From the cell containing the given text, extract its center point as (x, y) coordinate. 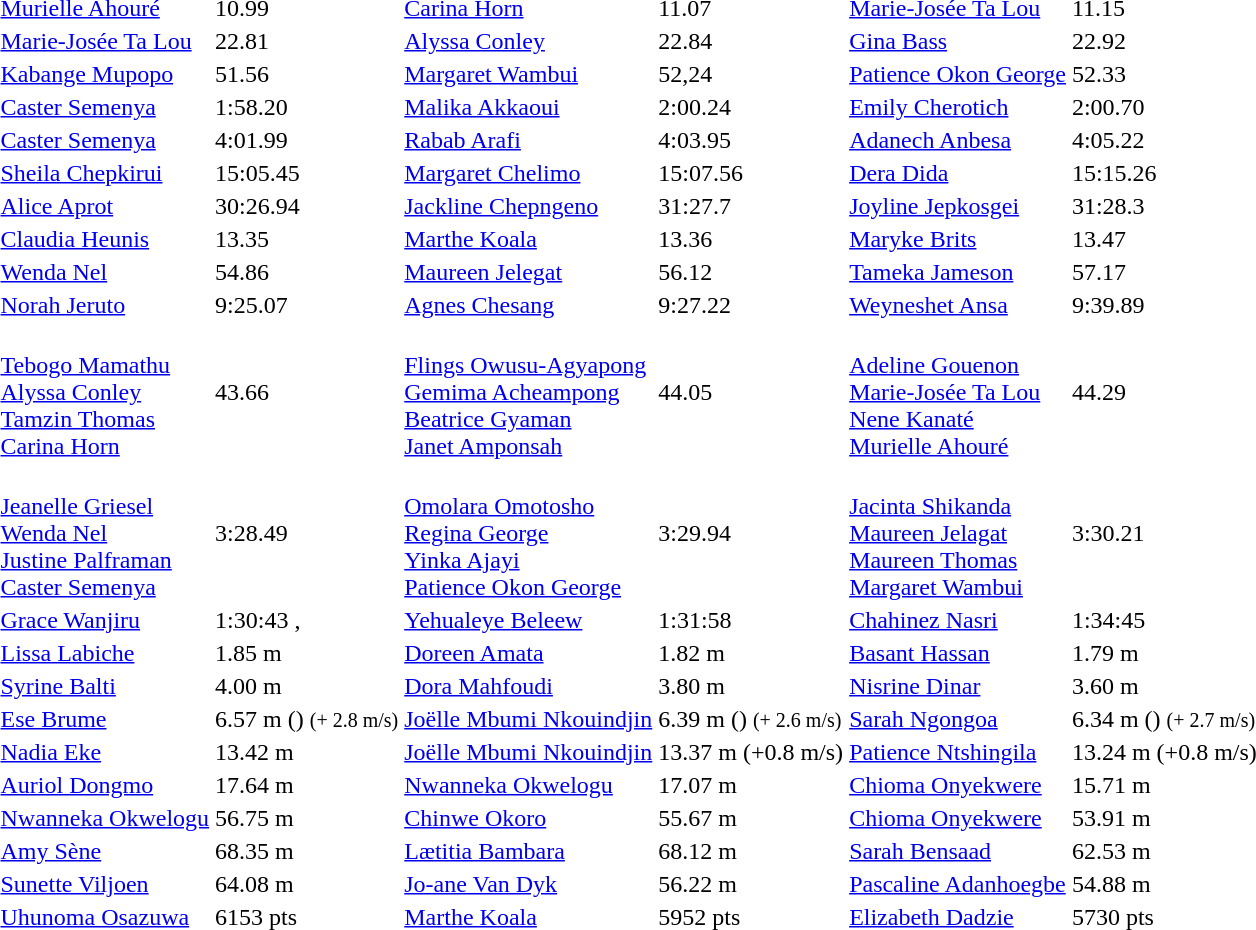
9:25.07 (307, 305)
68.12 m (751, 851)
17.07 m (751, 785)
Yehualeye Beleew (528, 620)
Sarah Bensaad (958, 851)
Emily Cherotich (958, 107)
15:07.56 (751, 173)
13.42 m (307, 752)
1:58.20 (307, 107)
3:28.49 (307, 533)
Joyline Jepkosgei (958, 206)
52,24 (751, 74)
Adeline Gouenon Marie-Josée Ta Lou Nene Kanaté Murielle Ahouré (958, 392)
56.12 (751, 272)
Malika Akkaoui (528, 107)
Margaret Wambui (528, 74)
51.56 (307, 74)
56.22 m (751, 884)
Sarah Ngongoa (958, 719)
6.39 m () (+ 2.6 m/s) (751, 719)
Jo-ane Van Dyk (528, 884)
15:05.45 (307, 173)
44.05 (751, 392)
Gina Bass (958, 41)
3:29.94 (751, 533)
3.80 m (751, 686)
Omolara OmotoshoRegina GeorgeYinka AjayiPatience Okon George (528, 533)
Jacinta ShikandaMaureen JelagatMaureen ThomasMargaret Wambui (958, 533)
1:30:43 , (307, 620)
4:01.99 (307, 140)
Agnes Chesang (528, 305)
Margaret Chelimo (528, 173)
Basant Hassan (958, 653)
13.35 (307, 239)
64.08 m (307, 884)
Dera Dida (958, 173)
13.36 (751, 239)
Jackline Chepngeno (528, 206)
1.85 m (307, 653)
1:31:58 (751, 620)
2:00.24 (751, 107)
Maryke Brits (958, 239)
Patience Okon George (958, 74)
Dora Mahfoudi (528, 686)
4:03.95 (751, 140)
68.35 m (307, 851)
Adanech Anbesa (958, 140)
Tameka Jameson (958, 272)
Marthe Koala (528, 239)
Flings Owusu-Agyapong Gemima Acheampong Beatrice Gyaman Janet Amponsah (528, 392)
Patience Ntshingila (958, 752)
1.82 m (751, 653)
43.66 (307, 392)
Maureen Jelegat (528, 272)
Alyssa Conley (528, 41)
54.86 (307, 272)
Chahinez Nasri (958, 620)
55.67 m (751, 818)
13.37 m (+0.8 m/s) (751, 752)
Nisrine Dinar (958, 686)
Nwanneka Okwelogu (528, 785)
22.84 (751, 41)
Lætitia Bambara (528, 851)
Doreen Amata (528, 653)
6.57 m () (+ 2.8 m/s) (307, 719)
Chinwe Okoro (528, 818)
4.00 m (307, 686)
31:27.7 (751, 206)
56.75 m (307, 818)
9:27.22 (751, 305)
Rabab Arafi (528, 140)
Weyneshet Ansa (958, 305)
Pascaline Adanhoegbe (958, 884)
30:26.94 (307, 206)
17.64 m (307, 785)
22.81 (307, 41)
